Provide the [x, y] coordinate of the cell's center where the given text is located.  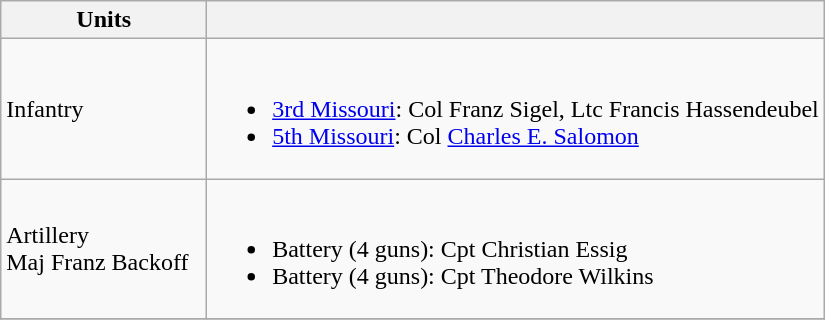
Artillery Maj Franz Backoff [104, 249]
Infantry [104, 109]
3rd Missouri: Col Franz Sigel, Ltc Francis Hassendeubel5th Missouri: Col Charles E. Salomon [516, 109]
Battery (4 guns): Cpt Christian EssigBattery (4 guns): Cpt Theodore Wilkins [516, 249]
Units [104, 20]
